Scan for the cell matching the given text and deliver its [x, y] coordinate at center. 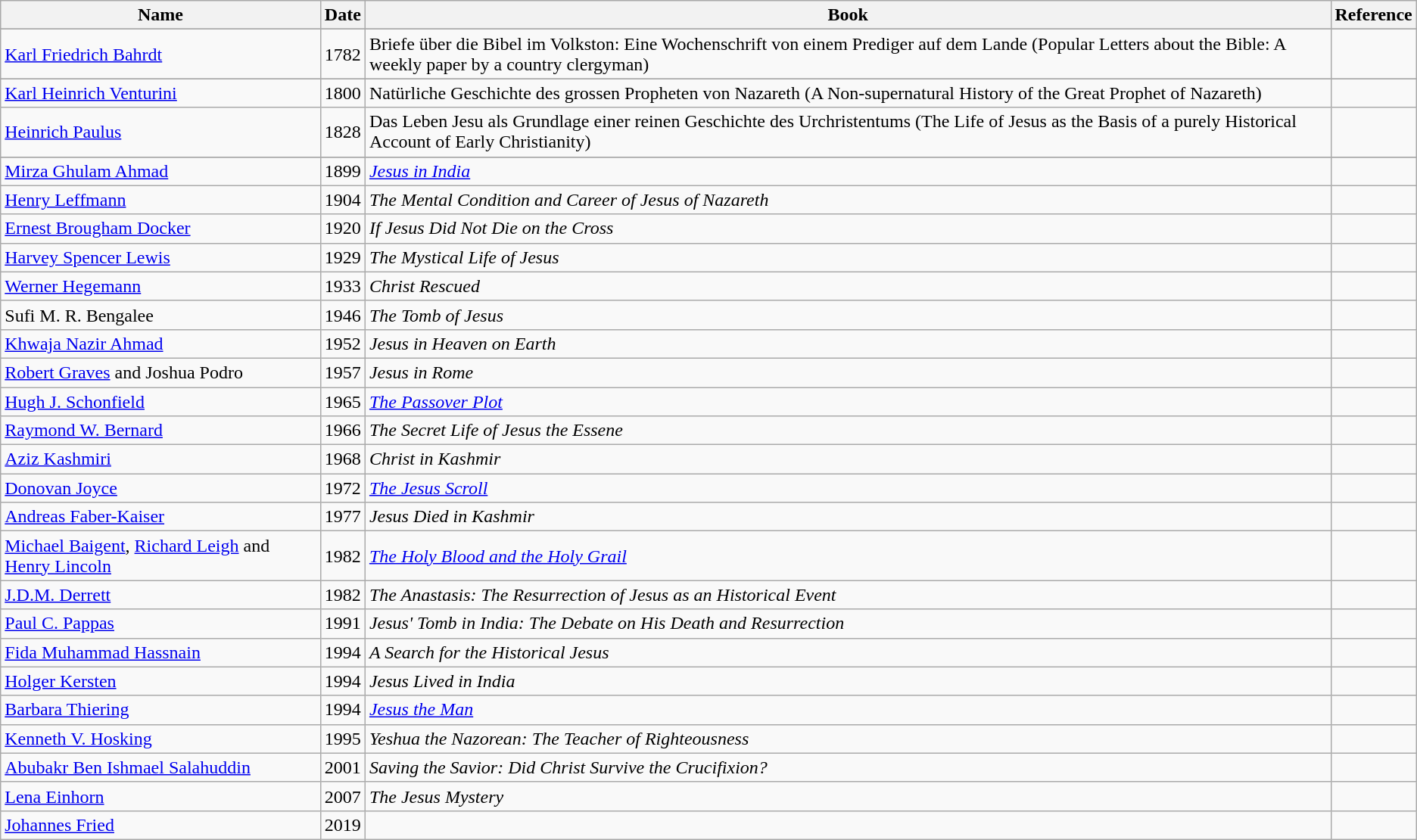
Date [342, 15]
Mirza Ghulam Ahmad [160, 171]
1899 [342, 171]
2007 [342, 796]
Jesus in Rome [848, 372]
1800 [342, 93]
Harvey Spencer Lewis [160, 257]
Kenneth V. Hosking [160, 739]
Jesus' Tomb in India: The Debate on His Death and Resurrection [848, 624]
2001 [342, 767]
The Secret Life of Jesus the Essene [848, 431]
Fida Muhammad Hassnain [160, 652]
Jesus Died in Kashmir [848, 517]
The Jesus Mystery [848, 796]
Barbara Thiering [160, 710]
Johannes Fried [160, 825]
Raymond W. Bernard [160, 431]
The Anastasis: The Resurrection of Jesus as an Historical Event [848, 595]
Abubakr Ben Ishmael Salahuddin [160, 767]
1965 [342, 402]
Werner Hegemann [160, 286]
Karl Heinrich Venturini [160, 93]
1972 [342, 488]
1957 [342, 372]
The Mental Condition and Career of Jesus of Nazareth [848, 200]
1995 [342, 739]
1977 [342, 517]
Heinrich Paulus [160, 132]
1828 [342, 132]
The Tomb of Jesus [848, 315]
1952 [342, 344]
Robert Graves and Joshua Podro [160, 372]
A Search for the Historical Jesus [848, 652]
2019 [342, 825]
1968 [342, 459]
Jesus in Heaven on Earth [848, 344]
Yeshua the Nazorean: The Teacher of Righteousness [848, 739]
The Holy Blood and the Holy Grail [848, 555]
Ernest Brougham Docker [160, 229]
Holger Kersten [160, 681]
Saving the Savior: Did Christ Survive the Crucifixion? [848, 767]
J.D.M. Derrett [160, 595]
Jesus Lived in India [848, 681]
1933 [342, 286]
1991 [342, 624]
Henry Leffmann [160, 200]
Michael Baigent, Richard Leigh and Henry Lincoln [160, 555]
Book [848, 15]
Christ in Kashmir [848, 459]
Lena Einhorn [160, 796]
Andreas Faber-Kaiser [160, 517]
Jesus the Man [848, 710]
The Passover Plot [848, 402]
The Jesus Scroll [848, 488]
1946 [342, 315]
Aziz Kashmiri [160, 459]
Donovan Joyce [160, 488]
1920 [342, 229]
1966 [342, 431]
Sufi M. R. Bengalee [160, 315]
1929 [342, 257]
Karl Friedrich Bahrdt [160, 54]
Khwaja Nazir Ahmad [160, 344]
Name [160, 15]
Natürliche Geschichte des grossen Propheten von Nazareth (A Non-supernatural History of the Great Prophet of Nazareth) [848, 93]
Reference [1373, 15]
Christ Rescued [848, 286]
1904 [342, 200]
Paul C. Pappas [160, 624]
Hugh J. Schonfield [160, 402]
1782 [342, 54]
The Mystical Life of Jesus [848, 257]
If Jesus Did Not Die on the Cross [848, 229]
Jesus in India [848, 171]
